From the cell containing the given text, extract its center point as [X, Y] coordinate. 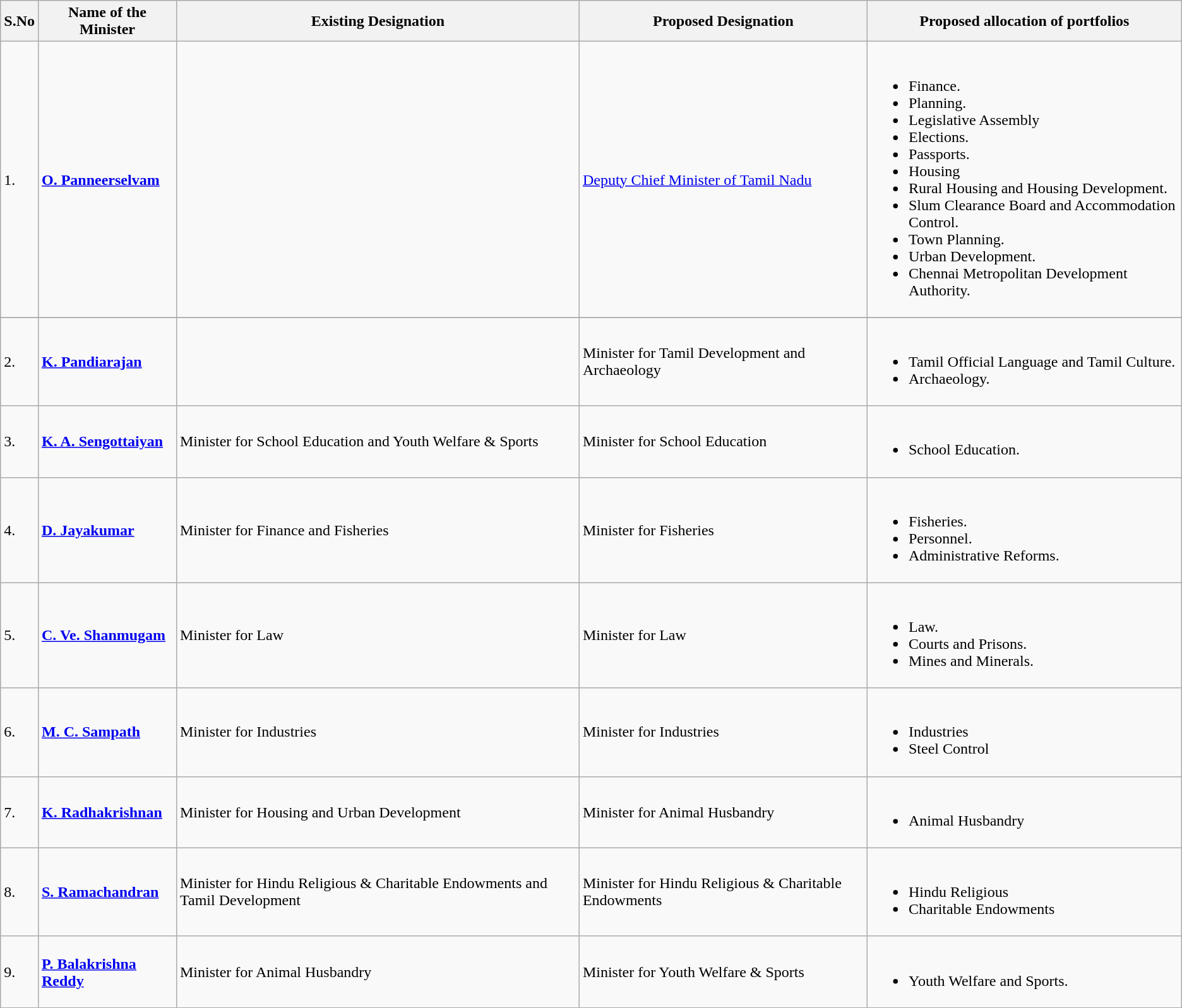
School Education. [1024, 442]
5. [20, 635]
Minister for Housing and Urban Development [378, 812]
6. [20, 732]
Minister for Tamil Development and Archaeology [723, 362]
2. [20, 362]
Fisheries.Personnel.Administrative Reforms. [1024, 530]
Animal Husbandry [1024, 812]
7. [20, 812]
K. A. Sengottaiyan [107, 442]
Proposed allocation of portfolios [1024, 21]
Name of the Minister [107, 21]
IndustriesSteel Control [1024, 732]
Deputy Chief Minister of Tamil Nadu [723, 179]
4. [20, 530]
S.No [20, 21]
M. C. Sampath [107, 732]
1. [20, 179]
Minister for Fisheries [723, 530]
Tamil Official Language and Tamil Culture.Archaeology. [1024, 362]
K. Radhakrishnan [107, 812]
Hindu ReligiousCharitable Endowments [1024, 892]
Minister for Finance and Fisheries [378, 530]
Existing Designation [378, 21]
O. Panneerselvam [107, 179]
Minister for School Education [723, 442]
8. [20, 892]
Proposed Designation [723, 21]
D. Jayakumar [107, 530]
S. Ramachandran [107, 892]
Minister for Hindu Religious & Charitable Endowments and Tamil Development [378, 892]
Law.Courts and Prisons.Mines and Minerals. [1024, 635]
Minister for School Education and Youth Welfare & Sports [378, 442]
P. Balakrishna Reddy [107, 972]
K. Pandiarajan [107, 362]
C. Ve. Shanmugam [107, 635]
3. [20, 442]
Minister for Youth Welfare & Sports [723, 972]
9. [20, 972]
Minister for Hindu Religious & Charitable Endowments [723, 892]
Youth Welfare and Sports. [1024, 972]
